From the cell containing the given text, extract its center point as (x, y) coordinate. 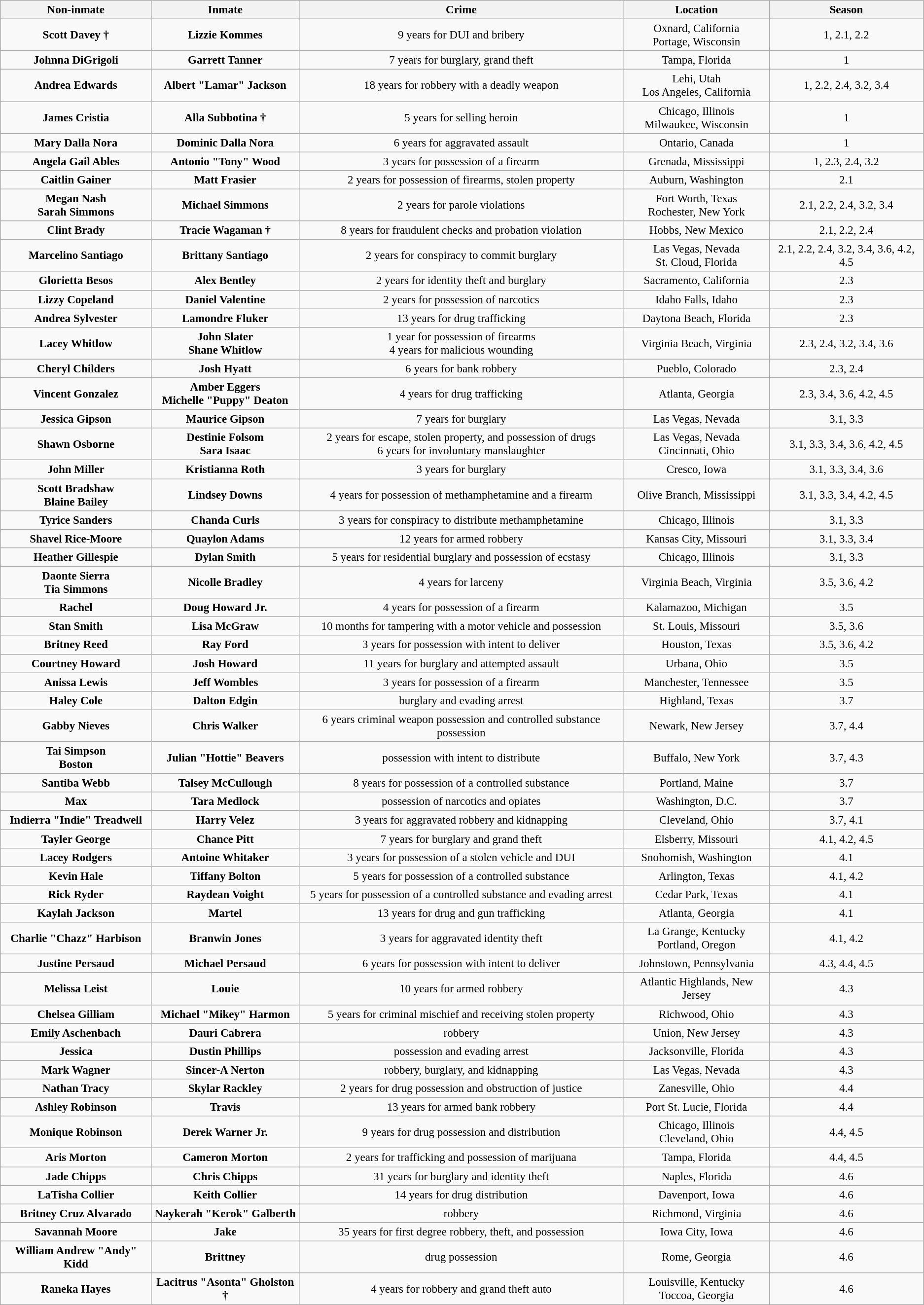
Richwood, Ohio (696, 1014)
12 years for armed robbery (462, 539)
robbery, burglary, and kidnapping (462, 1070)
Chris Chipps (225, 1176)
Courtney Howard (76, 663)
2 years for conspiracy to commit burglary (462, 255)
Heather Gillespie (76, 557)
Elsberry, Missouri (696, 839)
2 years for trafficking and possession of marijuana (462, 1158)
14 years for drug distribution (462, 1195)
Pueblo, Colorado (696, 368)
Houston, Texas (696, 645)
Dauri Cabrera (225, 1033)
Josh Hyatt (225, 368)
8 years for possession of a controlled substance (462, 783)
Inmate (225, 10)
Tiffany Bolton (225, 876)
5 years for residential burglary and possession of ecstasy (462, 557)
3 years for aggravated robbery and kidnapping (462, 820)
Marcelino Santiago (76, 255)
3 years for burglary (462, 470)
Davenport, Iowa (696, 1195)
Highland, Texas (696, 701)
1 year for possession of firearms4 years for malicious wounding (462, 343)
6 years for possession with intent to deliver (462, 964)
Branwin Jones (225, 938)
Jacksonville, Florida (696, 1051)
5 years for criminal mischief and receiving stolen property (462, 1014)
Jade Chipps (76, 1176)
9 years for drug possession and distribution (462, 1132)
Lacey Rodgers (76, 858)
Matt Frasier (225, 180)
Glorietta Besos (76, 281)
Non-inmate (76, 10)
Ray Ford (225, 645)
Rome, Georgia (696, 1258)
Olive Branch, Mississippi (696, 495)
Skylar Rackley (225, 1088)
2.1, 2.2, 2.4 (847, 230)
Tayler George (76, 839)
LaTisha Collier (76, 1195)
Vincent Gonzalez (76, 394)
Talsey McCullough (225, 783)
Johnna DiGrigoli (76, 60)
Alex Bentley (225, 281)
3.7, 4.4 (847, 726)
10 years for armed robbery (462, 989)
Portland, Maine (696, 783)
2.1, 2.2, 2.4, 3.2, 3.4, 3.6, 4.2, 4.5 (847, 255)
Emily Aschenbach (76, 1033)
Nicolle Bradley (225, 583)
Scott BradshawBlaine Bailey (76, 495)
Antonio "Tony" Wood (225, 161)
Location (696, 10)
Grenada, Mississippi (696, 161)
Louie (225, 989)
3 years for aggravated identity theft (462, 938)
Chicago, IllinoisMilwaukee, Wisconsin (696, 117)
Gabby Nieves (76, 726)
Chris Walker (225, 726)
5 years for possession of a controlled substance (462, 876)
Julian "Hottie" Beavers (225, 758)
Derek Warner Jr. (225, 1132)
6 years for bank robbery (462, 368)
Daniel Valentine (225, 299)
3.5, 3.6 (847, 626)
2.3, 2.4 (847, 368)
2 years for escape, stolen property, and possession of drugs6 years for involuntary manslaughter (462, 444)
Nathan Tracy (76, 1088)
2 years for possession of firearms, stolen property (462, 180)
Michael "Mikey" Harmon (225, 1014)
Justine Persaud (76, 964)
Port St. Lucie, Florida (696, 1107)
Rachel (76, 608)
Destinie FolsomSara Isaac (225, 444)
1, 2.2, 2.4, 3.2, 3.4 (847, 86)
1, 2.3, 2.4, 3.2 (847, 161)
Manchester, Tennessee (696, 682)
Anissa Lewis (76, 682)
Iowa City, Iowa (696, 1232)
Buffalo, New York (696, 758)
Idaho Falls, Idaho (696, 299)
Tara Medlock (225, 801)
Lacitrus "Asonta" Gholston † (225, 1289)
7 years for burglary, grand theft (462, 60)
Washington, D.C. (696, 801)
3.7, 4.3 (847, 758)
William Andrew "Andy" Kidd (76, 1258)
Lacey Whitlow (76, 343)
possession with intent to distribute (462, 758)
Amber EggersMichelle "Puppy" Deaton (225, 394)
Urbana, Ohio (696, 663)
Rick Ryder (76, 895)
Kevin Hale (76, 876)
3.1, 3.3, 3.4, 3.6, 4.2, 4.5 (847, 444)
Chicago, IllinoisCleveland, Ohio (696, 1132)
2 years for possession of narcotics (462, 299)
Alla Subbotina † (225, 117)
5 years for possession of a controlled substance and evading arrest (462, 895)
Andrea Sylvester (76, 318)
Shawn Osborne (76, 444)
Louisville, KentuckyToccoa, Georgia (696, 1289)
Daytona Beach, Florida (696, 318)
Richmond, Virginia (696, 1213)
Ashley Robinson (76, 1107)
Mark Wagner (76, 1070)
possession of narcotics and opiates (462, 801)
John SlaterShane Whitlow (225, 343)
burglary and evading arrest (462, 701)
Jake (225, 1232)
Tai SimpsonBoston (76, 758)
Kalamazoo, Michigan (696, 608)
3 years for possession with intent to deliver (462, 645)
Tracie Wagaman † (225, 230)
Naples, Florida (696, 1176)
Quaylon Adams (225, 539)
Travis (225, 1107)
Union, New Jersey (696, 1033)
Sincer-A Nerton (225, 1070)
Garrett Tanner (225, 60)
drug possession (462, 1258)
Lehi, UtahLos Angeles, California (696, 86)
Clint Brady (76, 230)
Harry Velez (225, 820)
11 years for burglary and attempted assault (462, 663)
Auburn, Washington (696, 180)
7 years for burglary and grand theft (462, 839)
9 years for DUI and bribery (462, 36)
Zanesville, Ohio (696, 1088)
St. Louis, Missouri (696, 626)
Stan Smith (76, 626)
Tyrice Sanders (76, 520)
Cameron Morton (225, 1158)
Chanda Curls (225, 520)
13 years for drug and gun trafficking (462, 913)
Crime (462, 10)
Megan NashSarah Simmons (76, 205)
Chance Pitt (225, 839)
Season (847, 10)
Dustin Phillips (225, 1051)
4 years for larceny (462, 583)
3 years for possession of a stolen vehicle and DUI (462, 858)
Chelsea Gilliam (76, 1014)
2 years for drug possession and obstruction of justice (462, 1088)
Jessica Gipson (76, 419)
Snohomish, Washington (696, 858)
Haley Cole (76, 701)
35 years for first degree robbery, theft, and possession (462, 1232)
Aris Morton (76, 1158)
Atlantic Highlands, New Jersey (696, 989)
31 years for burglary and identity theft (462, 1176)
18 years for robbery with a deadly weapon (462, 86)
1, 2.1, 2.2 (847, 36)
Martel (225, 913)
Caitlin Gainer (76, 180)
Josh Howard (225, 663)
Britney Reed (76, 645)
Savannah Moore (76, 1232)
La Grange, KentuckyPortland, Oregon (696, 938)
Maurice Gipson (225, 419)
4 years for possession of methamphetamine and a firearm (462, 495)
4.3, 4.4, 4.5 (847, 964)
Johnstown, Pennsylvania (696, 964)
Naykerah "Kerok" Galberth (225, 1213)
Las Vegas, NevadaSt. Cloud, Florida (696, 255)
Kristianna Roth (225, 470)
Dalton Edgin (225, 701)
13 years for drug trafficking (462, 318)
Melissa Leist (76, 989)
Andrea Edwards (76, 86)
Monique Robinson (76, 1132)
Lizzie Kommes (225, 36)
Charlie "Chazz" Harbison (76, 938)
6 years criminal weapon possession and controlled substance possession (462, 726)
Cleveland, Ohio (696, 820)
3 years for conspiracy to distribute methamphetamine (462, 520)
Kansas City, Missouri (696, 539)
2.1 (847, 180)
Lindsey Downs (225, 495)
Santiba Webb (76, 783)
Scott Davey † (76, 36)
6 years for aggravated assault (462, 143)
Brittany Santiago (225, 255)
2.3, 2.4, 3.2, 3.4, 3.6 (847, 343)
Oxnard, CaliforniaPortage, Wisconsin (696, 36)
4 years for robbery and grand theft auto (462, 1289)
2.1, 2.2, 2.4, 3.2, 3.4 (847, 205)
4 years for possession of a firearm (462, 608)
Lisa McGraw (225, 626)
Antoine Whitaker (225, 858)
Brittney (225, 1258)
2.3, 3.4, 3.6, 4.2, 4.5 (847, 394)
3.1, 3.3, 3.4 (847, 539)
Newark, New Jersey (696, 726)
Jeff Wombles (225, 682)
John Miller (76, 470)
4.1, 4.2, 4.5 (847, 839)
possession and evading arrest (462, 1051)
3.1, 3.3, 3.4, 3.6 (847, 470)
Cheryl Childers (76, 368)
Angela Gail Ables (76, 161)
Raneka Hayes (76, 1289)
2 years for parole violations (462, 205)
Mary Dalla Nora (76, 143)
Jessica (76, 1051)
Shavel Rice-Moore (76, 539)
Michael Persaud (225, 964)
13 years for armed bank robbery (462, 1107)
Ontario, Canada (696, 143)
3.1, 3.3, 3.4, 4.2, 4.5 (847, 495)
Britney Cruz Alvarado (76, 1213)
2 years for identity theft and burglary (462, 281)
Lizzy Copeland (76, 299)
5 years for selling heroin (462, 117)
Daonte SierraTia Simmons (76, 583)
Indierra "Indie" Treadwell (76, 820)
Dylan Smith (225, 557)
Raydean Voight (225, 895)
Max (76, 801)
Keith Collier (225, 1195)
Cresco, Iowa (696, 470)
James Cristia (76, 117)
Lamondre Fluker (225, 318)
Fort Worth, TexasRochester, New York (696, 205)
Cedar Park, Texas (696, 895)
3.7, 4.1 (847, 820)
8 years for fraudulent checks and probation violation (462, 230)
Hobbs, New Mexico (696, 230)
Dominic Dalla Nora (225, 143)
Sacramento, California (696, 281)
Arlington, Texas (696, 876)
10 months for tampering with a motor vehicle and possession (462, 626)
7 years for burglary (462, 419)
Doug Howard Jr. (225, 608)
Albert "Lamar" Jackson (225, 86)
4 years for drug trafficking (462, 394)
Las Vegas, NevadaCincinnati, Ohio (696, 444)
Michael Simmons (225, 205)
Kaylah Jackson (76, 913)
